Return the (X, Y) coordinate for the center point of the cell that contains the specified text.  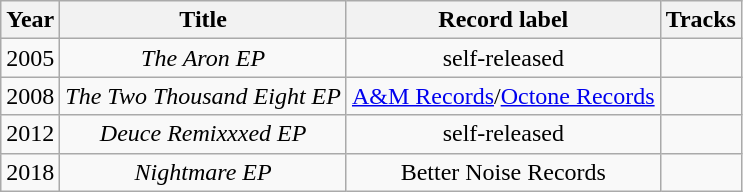
Year (30, 20)
Deuce Remixxxed EP (204, 134)
2012 (30, 134)
Record label (503, 20)
Nightmare EP (204, 172)
2008 (30, 96)
The Two Thousand Eight EP (204, 96)
A&M Records/Octone Records (503, 96)
2005 (30, 58)
Better Noise Records (503, 172)
2018 (30, 172)
Title (204, 20)
The Aron EP (204, 58)
Tracks (700, 20)
